Search for the cell housing the specified text and yield its [X, Y] center coordinate. 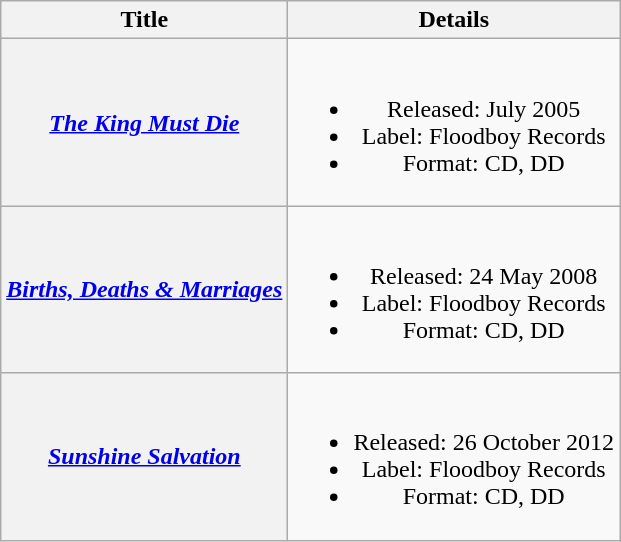
Released: 26 October 2012Label: Floodboy RecordsFormat: CD, DD [454, 456]
Title [144, 20]
Released: July 2005Label: Floodboy RecordsFormat: CD, DD [454, 122]
Details [454, 20]
Births, Deaths & Marriages [144, 290]
The King Must Die [144, 122]
Released: 24 May 2008Label: Floodboy RecordsFormat: CD, DD [454, 290]
Sunshine Salvation [144, 456]
